Extract the (x, y) coordinate from the center of the cell holding the provided text.  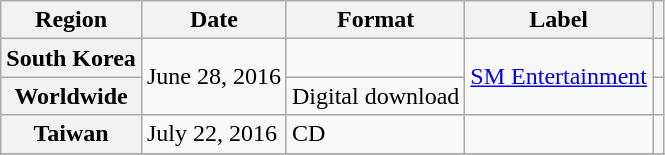
Format (375, 20)
Date (214, 20)
June 28, 2016 (214, 77)
SM Entertainment (559, 77)
CD (375, 134)
Digital download (375, 96)
South Korea (72, 58)
Taiwan (72, 134)
Worldwide (72, 96)
July 22, 2016 (214, 134)
Region (72, 20)
Label (559, 20)
